Determine the (x, y) coordinate at the center of the cell enclosing the given text.  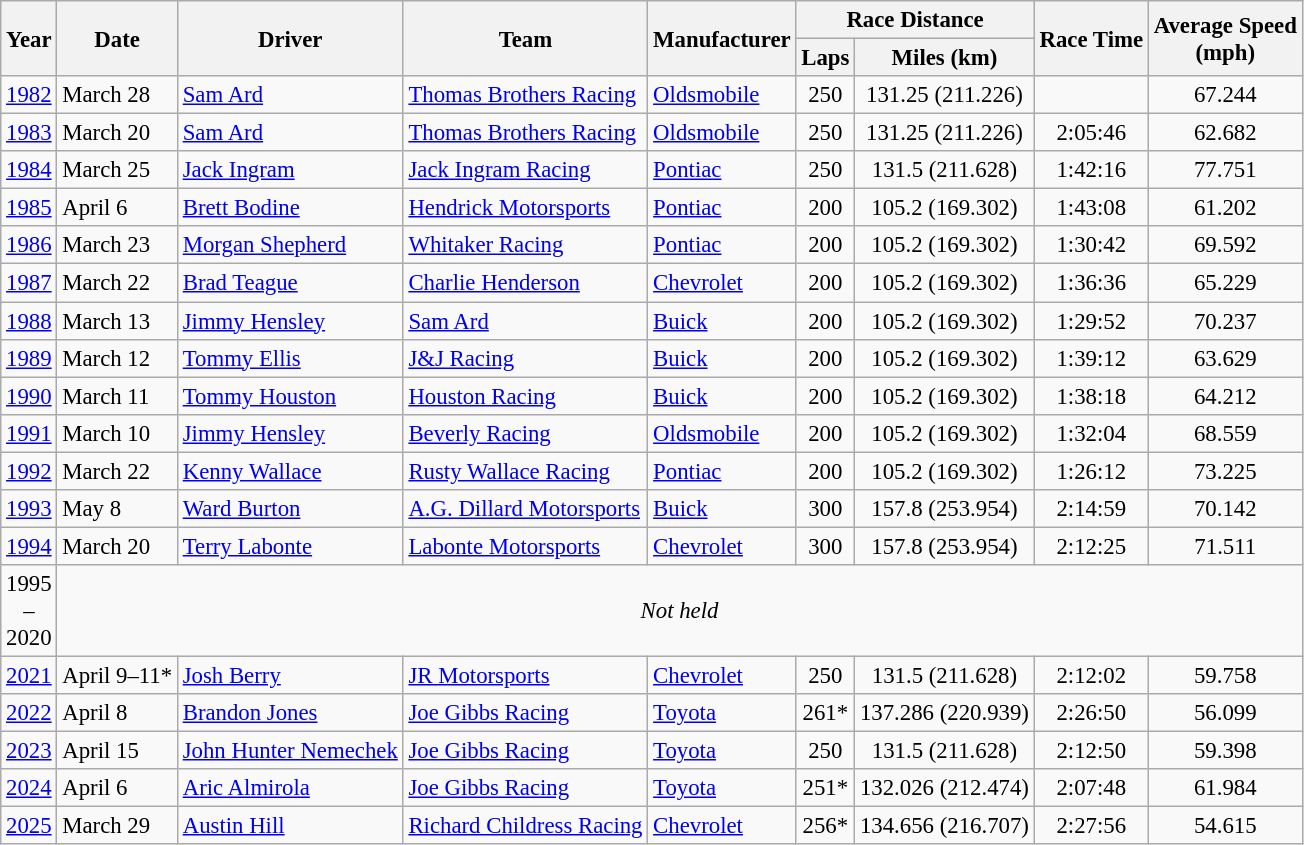
Terry Labonte (290, 546)
1985 (29, 208)
Aric Almirola (290, 788)
Charlie Henderson (526, 283)
256* (826, 826)
Hendrick Motorsports (526, 208)
Miles (km) (945, 58)
61.984 (1225, 788)
1995–2020 (29, 611)
1:26:12 (1091, 471)
70.237 (1225, 321)
J&J Racing (526, 358)
59.758 (1225, 675)
1993 (29, 509)
261* (826, 713)
251* (826, 788)
1991 (29, 433)
Josh Berry (290, 675)
Rusty Wallace Racing (526, 471)
Ward Burton (290, 509)
59.398 (1225, 751)
2:14:59 (1091, 509)
1984 (29, 170)
March 25 (117, 170)
Laps (826, 58)
1:36:36 (1091, 283)
137.286 (220.939) (945, 713)
March 29 (117, 826)
Jack Ingram (290, 170)
1989 (29, 358)
Labonte Motorsports (526, 546)
Beverly Racing (526, 433)
1:42:16 (1091, 170)
March 13 (117, 321)
2:12:25 (1091, 546)
1987 (29, 283)
63.629 (1225, 358)
64.212 (1225, 396)
1992 (29, 471)
Average Speed(mph) (1225, 38)
2022 (29, 713)
2:26:50 (1091, 713)
2:05:46 (1091, 133)
Morgan Shepherd (290, 245)
Brandon Jones (290, 713)
2023 (29, 751)
1:38:18 (1091, 396)
John Hunter Nemechek (290, 751)
March 23 (117, 245)
March 12 (117, 358)
2024 (29, 788)
Tommy Houston (290, 396)
132.026 (212.474) (945, 788)
1990 (29, 396)
1:39:12 (1091, 358)
65.229 (1225, 283)
Team (526, 38)
Tommy Ellis (290, 358)
Manufacturer (722, 38)
March 11 (117, 396)
61.202 (1225, 208)
Not held (680, 611)
March 10 (117, 433)
1986 (29, 245)
1:30:42 (1091, 245)
Brett Bodine (290, 208)
69.592 (1225, 245)
2:27:56 (1091, 826)
Race Time (1091, 38)
Austin Hill (290, 826)
April 8 (117, 713)
April 9–11* (117, 675)
62.682 (1225, 133)
Jack Ingram Racing (526, 170)
1:32:04 (1091, 433)
2021 (29, 675)
2:12:50 (1091, 751)
54.615 (1225, 826)
1983 (29, 133)
1994 (29, 546)
Driver (290, 38)
2:12:02 (1091, 675)
Race Distance (915, 20)
Brad Teague (290, 283)
Richard Childress Racing (526, 826)
2:07:48 (1091, 788)
2025 (29, 826)
77.751 (1225, 170)
April 15 (117, 751)
1988 (29, 321)
Kenny Wallace (290, 471)
73.225 (1225, 471)
1982 (29, 95)
134.656 (216.707) (945, 826)
56.099 (1225, 713)
67.244 (1225, 95)
May 8 (117, 509)
A.G. Dillard Motorsports (526, 509)
Houston Racing (526, 396)
70.142 (1225, 509)
Year (29, 38)
Whitaker Racing (526, 245)
68.559 (1225, 433)
1:29:52 (1091, 321)
JR Motorsports (526, 675)
March 28 (117, 95)
1:43:08 (1091, 208)
Date (117, 38)
71.511 (1225, 546)
